Identify which cell holds the provided text, then report its (x, y) central coordinate. 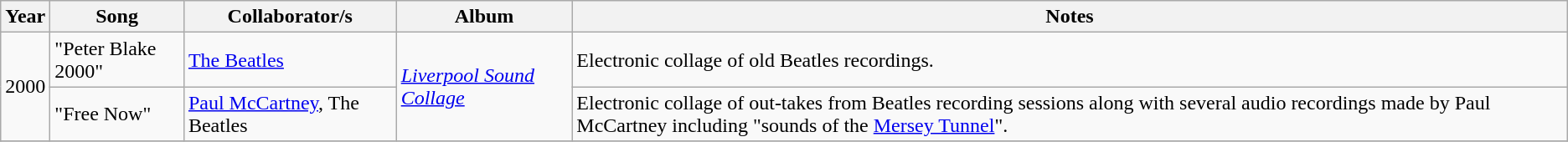
2000 (25, 87)
Song (117, 17)
Album (484, 17)
Notes (1070, 17)
Electronic collage of old Beatles recordings. (1070, 60)
Liverpool Sound Collage (484, 87)
Year (25, 17)
"Peter Blake 2000" (117, 60)
"Free Now" (117, 114)
Collaborator/s (290, 17)
Paul McCartney, The Beatles (290, 114)
The Beatles (290, 60)
